Search for the cell housing the specified text and yield its [X, Y] center coordinate. 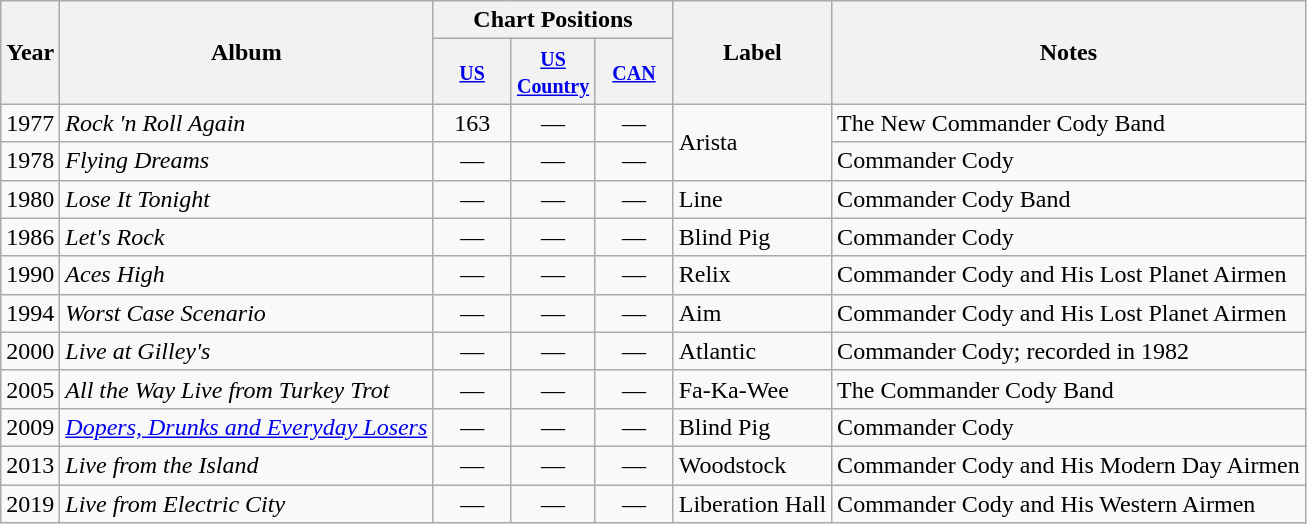
Liberation Hall [752, 503]
Let's Rock [246, 237]
1977 [30, 123]
Dopers, Drunks and Everyday Losers [246, 427]
1990 [30, 275]
1978 [30, 161]
Relix [752, 275]
Live at Gilley's [246, 351]
US [472, 72]
Arista [752, 142]
Label [752, 52]
Album [246, 52]
Aim [752, 313]
2000 [30, 351]
2005 [30, 389]
1980 [30, 199]
Commander Cody; recorded in 1982 [1069, 351]
Commander Cody and His Western Airmen [1069, 503]
The Commander Cody Band [1069, 389]
CAN [634, 72]
Chart Positions [553, 20]
2019 [30, 503]
2013 [30, 465]
Live from Electric City [246, 503]
Notes [1069, 52]
Commander Cody Band [1069, 199]
Flying Dreams [246, 161]
163 [472, 123]
Rock 'n Roll Again [246, 123]
1994 [30, 313]
Atlantic [752, 351]
Line [752, 199]
Year [30, 52]
Commander Cody and His Modern Day Airmen [1069, 465]
Lose It Tonight [246, 199]
1986 [30, 237]
Worst Case Scenario [246, 313]
Woodstock [752, 465]
All the Way Live from Turkey Trot [246, 389]
2009 [30, 427]
Aces High [246, 275]
The New Commander Cody Band [1069, 123]
Fa-Ka-Wee [752, 389]
US Country [552, 72]
Live from the Island [246, 465]
